Scan for the cell matching the given text and deliver its [X, Y] coordinate at center. 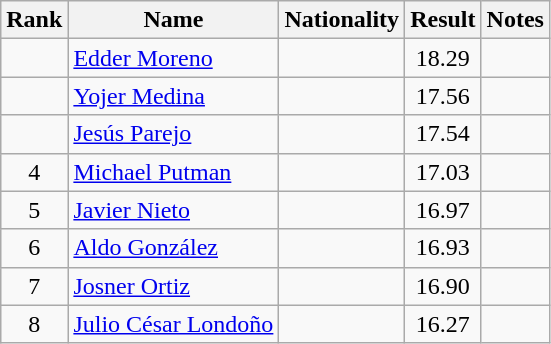
Javier Nieto [174, 210]
16.93 [443, 248]
Edder Moreno [174, 58]
Nationality [342, 20]
Name [174, 20]
Julio César Londoño [174, 324]
18.29 [443, 58]
Josner Ortiz [174, 286]
Rank [34, 20]
Yojer Medina [174, 96]
Jesús Parejo [174, 134]
17.03 [443, 172]
5 [34, 210]
16.27 [443, 324]
Aldo González [174, 248]
17.56 [443, 96]
17.54 [443, 134]
Notes [515, 20]
16.97 [443, 210]
6 [34, 248]
Result [443, 20]
7 [34, 286]
16.90 [443, 286]
Michael Putman [174, 172]
4 [34, 172]
8 [34, 324]
